Identify which cell holds the provided text, then report its [X, Y] central coordinate. 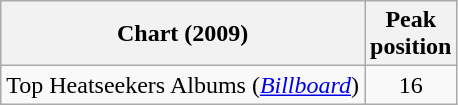
Top Heatseekers Albums (Billboard) [183, 85]
Peakposition [411, 34]
Chart (2009) [183, 34]
16 [411, 85]
